Detect which cell encompasses the target text, then output its [X, Y] center coordinate. 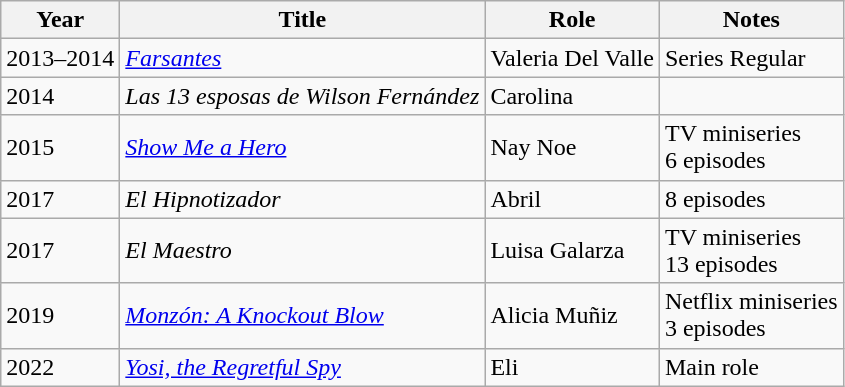
2022 [60, 367]
El Hipnotizador [302, 199]
Abril [572, 199]
Yosi, the Regretful Spy [302, 367]
Luisa Galarza [572, 250]
El Maestro [302, 250]
Main role [751, 367]
2019 [60, 316]
Monzón: A Knockout Blow [302, 316]
8 episodes [751, 199]
TV miniseries13 episodes [751, 250]
2015 [60, 148]
Title [302, 20]
Carolina [572, 96]
Nay Noe [572, 148]
Farsantes [302, 58]
Role [572, 20]
Netflix miniseries 3 episodes [751, 316]
Series Regular [751, 58]
Valeria Del Valle [572, 58]
Year [60, 20]
Eli [572, 367]
Show Me a Hero [302, 148]
Las 13 esposas de Wilson Fernández [302, 96]
TV miniseries6 episodes [751, 148]
2013–2014 [60, 58]
Alicia Muñiz [572, 316]
2014 [60, 96]
Notes [751, 20]
